Locate the cell with the specified text and output its (x, y) center coordinate. 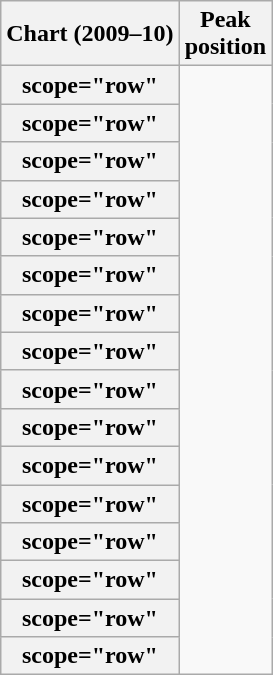
Peakposition (225, 34)
Chart (2009–10) (90, 34)
